Extract the [X, Y] coordinate from the center of the cell holding the provided text.  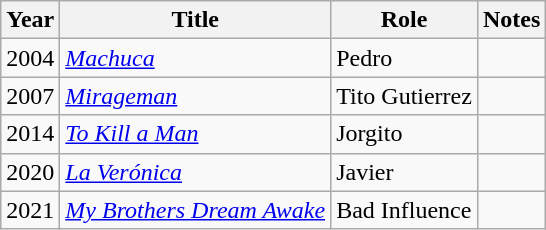
La Verónica [196, 172]
To Kill a Man [196, 134]
2004 [30, 58]
Bad Influence [404, 210]
2020 [30, 172]
2021 [30, 210]
My Brothers Dream Awake [196, 210]
Year [30, 20]
Jorgito [404, 134]
2014 [30, 134]
Notes [511, 20]
Pedro [404, 58]
Tito Gutierrez [404, 96]
Mirageman [196, 96]
2007 [30, 96]
Title [196, 20]
Machuca [196, 58]
Javier [404, 172]
Role [404, 20]
